Scan for the cell matching the given text and deliver its (X, Y) coordinate at center. 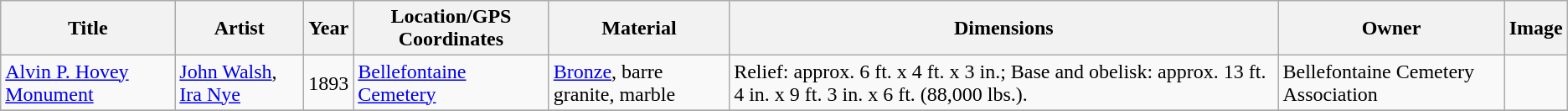
John Walsh, Ira Nye (240, 82)
1893 (328, 82)
Title (88, 29)
Year (328, 29)
Artist (240, 29)
Bellefontaine Cemetery Association (1391, 82)
Alvin P. Hovey Monument (88, 82)
Location/GPS Coordinates (451, 29)
Material (638, 29)
Bellefontaine Cemetery (451, 82)
Relief: approx. 6 ft. x 4 ft. x 3 in.; Base and obelisk: approx. 13 ft. 4 in. x 9 ft. 3 in. x 6 ft. (88,000 lbs.). (1003, 82)
Dimensions (1003, 29)
Image (1536, 29)
Bronze, barre granite, marble (638, 82)
Owner (1391, 29)
